Find where the given text appears and provide that cell's center as [x, y] coordinate. 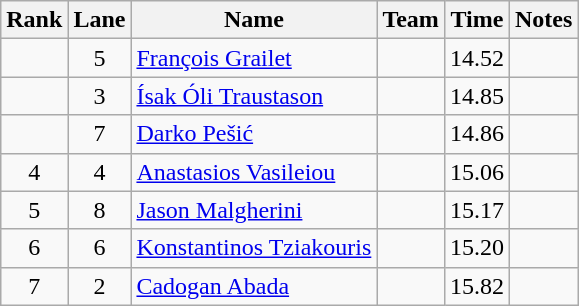
14.52 [476, 58]
Team [411, 20]
15.17 [476, 210]
Jason Malgherini [254, 210]
Darko Pešić [254, 134]
Ísak Óli Traustason [254, 96]
15.20 [476, 248]
Notes [543, 20]
Rank [34, 20]
3 [100, 96]
Time [476, 20]
15.82 [476, 286]
15.06 [476, 172]
Lane [100, 20]
Konstantinos Tziakouris [254, 248]
14.86 [476, 134]
2 [100, 286]
Cadogan Abada [254, 286]
François Grailet [254, 58]
Anastasios Vasileiou [254, 172]
Name [254, 20]
14.85 [476, 96]
8 [100, 210]
